Identify which cell holds the provided text, then report its (X, Y) central coordinate. 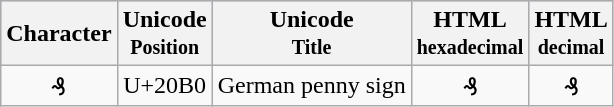
UnicodeTitle (312, 34)
HTMLdecimal (571, 34)
German penny sign (312, 86)
U+20B0 (164, 86)
HTMLhexadecimal (470, 34)
Character (59, 34)
UnicodePosition (164, 34)
